For the text-containing cell, return its midpoint in [X, Y] coordinate format. 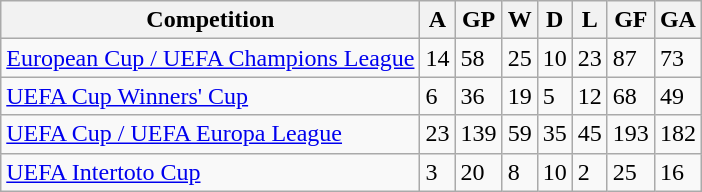
UEFA Cup / UEFA Europa League [210, 134]
35 [554, 134]
19 [520, 96]
20 [478, 172]
UEFA Cup Winners' Cup [210, 96]
GF [630, 20]
58 [478, 58]
49 [678, 96]
2 [590, 172]
GA [678, 20]
A [438, 20]
73 [678, 58]
6 [438, 96]
14 [438, 58]
59 [520, 134]
139 [478, 134]
87 [630, 58]
L [590, 20]
45 [590, 134]
12 [590, 96]
8 [520, 172]
UEFA Intertoto Cup [210, 172]
3 [438, 172]
36 [478, 96]
5 [554, 96]
193 [630, 134]
68 [630, 96]
182 [678, 134]
European Cup / UEFA Champions League [210, 58]
W [520, 20]
16 [678, 172]
Competition [210, 20]
D [554, 20]
GP [478, 20]
